Return the [X, Y] coordinate for the center point of the cell that contains the specified text.  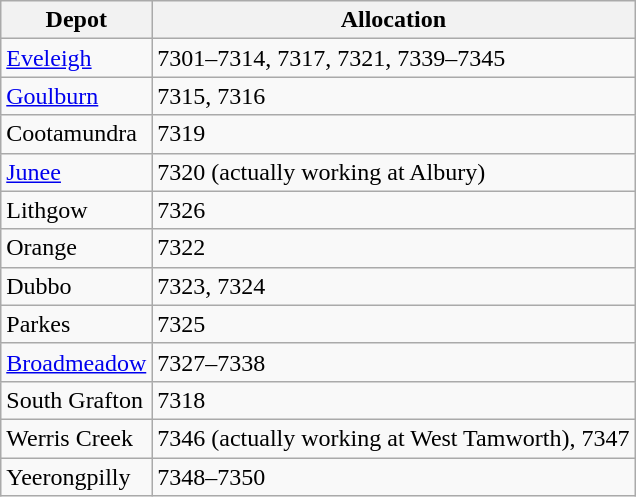
7325 [394, 324]
Dubbo [76, 286]
7319 [394, 134]
Goulburn [76, 96]
Broadmeadow [76, 362]
7318 [394, 400]
Werris Creek [76, 438]
7326 [394, 210]
Parkes [76, 324]
7327–7338 [394, 362]
South Grafton [76, 400]
Eveleigh [76, 58]
7315, 7316 [394, 96]
Depot [76, 20]
7301–7314, 7317, 7321, 7339–7345 [394, 58]
Lithgow [76, 210]
7323, 7324 [394, 286]
7320 (actually working at Albury) [394, 172]
Cootamundra [76, 134]
Allocation [394, 20]
Orange [76, 248]
7348–7350 [394, 477]
Yeerongpilly [76, 477]
7322 [394, 248]
Junee [76, 172]
7346 (actually working at West Tamworth), 7347 [394, 438]
